Capture the cell that displays the provided text and extract its (x, y) central coordinate. 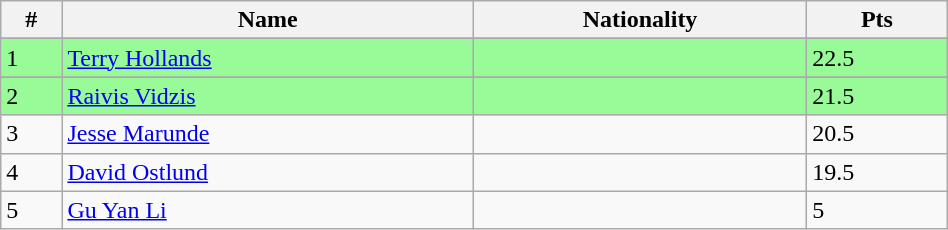
22.5 (878, 58)
4 (32, 172)
Terry Hollands (268, 58)
21.5 (878, 96)
20.5 (878, 134)
Jesse Marunde (268, 134)
Raivis Vidzis (268, 96)
Nationality (640, 20)
# (32, 20)
1 (32, 58)
3 (32, 134)
Pts (878, 20)
Gu Yan Li (268, 210)
David Ostlund (268, 172)
Name (268, 20)
19.5 (878, 172)
2 (32, 96)
